Search for the cell housing the specified text and yield its (x, y) center coordinate. 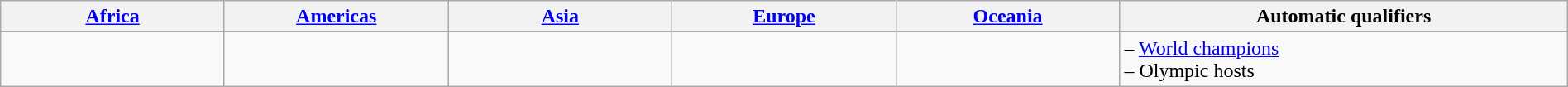
Europe (784, 17)
Africa (112, 17)
Automatic qualifiers (1343, 17)
Americas (336, 17)
Asia (561, 17)
Oceania (1007, 17)
– World champions – Olympic hosts (1343, 60)
